Pinpoint the cell where the given text exists, returning its (x, y) midpoint coordinate. 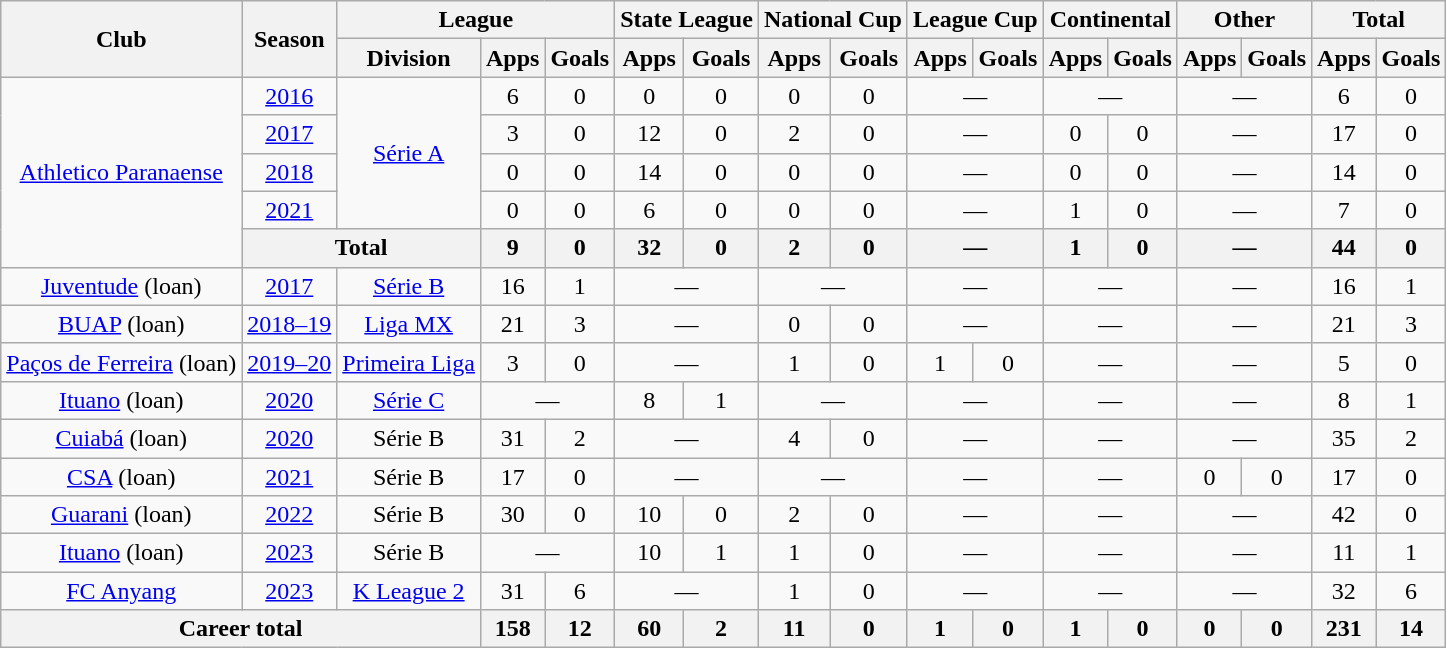
Liga MX (409, 324)
5 (1344, 362)
231 (1344, 629)
Season (290, 39)
Continental (1110, 20)
44 (1344, 248)
Division (409, 58)
Career total (241, 629)
BUAP (loan) (122, 324)
Série C (409, 400)
FC Anyang (122, 591)
League Cup (975, 20)
Athletico Paranaense (122, 172)
35 (1344, 438)
2016 (290, 96)
Cuiabá (loan) (122, 438)
CSA (loan) (122, 477)
2022 (290, 515)
Club (122, 39)
158 (512, 629)
Juventude (loan) (122, 286)
42 (1344, 515)
2018 (290, 172)
60 (650, 629)
State League (687, 20)
Other (1244, 20)
Guarani (loan) (122, 515)
9 (512, 248)
Paços de Ferreira (loan) (122, 362)
National Cup (832, 20)
2019–20 (290, 362)
7 (1344, 210)
4 (794, 438)
30 (512, 515)
League (476, 20)
Primeira Liga (409, 362)
Série A (409, 153)
2018–19 (290, 324)
K League 2 (409, 591)
